Find where the given text appears and provide that cell's center as (x, y) coordinate. 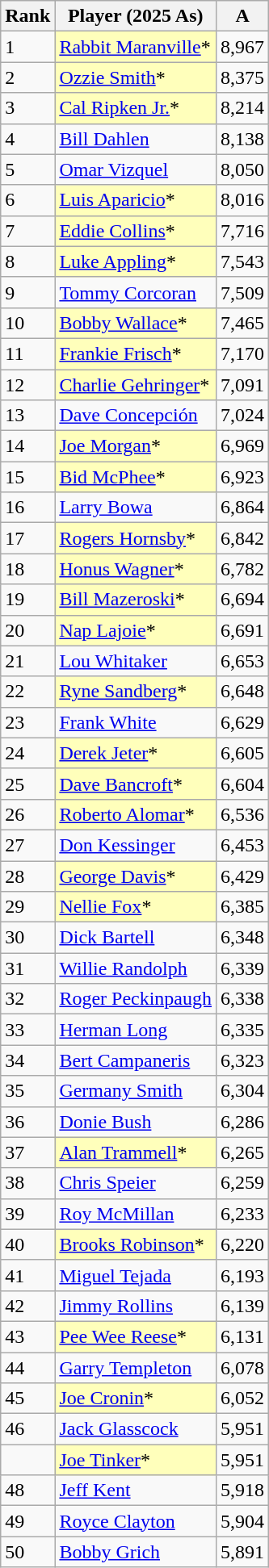
50 (27, 1552)
Herman Long (136, 1030)
8,016 (242, 200)
Jimmy Rollins (136, 1306)
Bert Campaneris (136, 1060)
Eddie Collins* (136, 231)
45 (27, 1399)
7 (27, 231)
31 (27, 968)
6 (27, 200)
39 (27, 1214)
Lou Whitaker (136, 661)
6,864 (242, 508)
6,385 (242, 907)
Dave Concepción (136, 416)
49 (27, 1521)
6,923 (242, 477)
18 (27, 569)
Frankie Frisch* (136, 353)
34 (27, 1060)
Bobby Grich (136, 1552)
5,918 (242, 1491)
46 (27, 1429)
1 (27, 47)
28 (27, 876)
Rank (27, 16)
Chris Speier (136, 1183)
6,653 (242, 661)
8,138 (242, 139)
43 (27, 1336)
8,375 (242, 77)
Ozzie Smith* (136, 77)
20 (27, 630)
11 (27, 353)
Larry Bowa (136, 508)
7,543 (242, 261)
7,509 (242, 292)
37 (27, 1152)
Omar Vizquel (136, 169)
23 (27, 722)
40 (27, 1244)
27 (27, 845)
6,969 (242, 446)
Rogers Hornsby* (136, 538)
6,339 (242, 968)
36 (27, 1122)
6,335 (242, 1030)
6,286 (242, 1122)
Jeff Kent (136, 1491)
Ryne Sandberg* (136, 692)
6,453 (242, 845)
Alan Trammell* (136, 1152)
44 (27, 1368)
Don Kessinger (136, 845)
6,259 (242, 1183)
Dave Bancroft* (136, 784)
6,078 (242, 1368)
Nellie Fox* (136, 907)
6,694 (242, 600)
Willie Randolph (136, 968)
Pee Wee Reese* (136, 1336)
Bid McPhee* (136, 477)
42 (27, 1306)
6,604 (242, 784)
6,629 (242, 722)
Brooks Robinson* (136, 1244)
Bill Dahlen (136, 139)
6,842 (242, 538)
6,304 (242, 1091)
6,233 (242, 1214)
3 (27, 108)
9 (27, 292)
10 (27, 323)
7,024 (242, 416)
13 (27, 416)
32 (27, 999)
5,904 (242, 1521)
Garry Templeton (136, 1368)
Rabbit Maranville* (136, 47)
6,691 (242, 630)
Donie Bush (136, 1122)
George Davis* (136, 876)
Tommy Corcoran (136, 292)
7,170 (242, 353)
38 (27, 1183)
6,131 (242, 1336)
6,605 (242, 753)
26 (27, 814)
8,967 (242, 47)
7,091 (242, 385)
7,716 (242, 231)
24 (27, 753)
Jack Glasscock (136, 1429)
5 (27, 169)
8,214 (242, 108)
14 (27, 446)
6,265 (242, 1152)
Honus Wagner* (136, 569)
Dick Bartell (136, 938)
8 (27, 261)
Cal Ripken Jr.* (136, 108)
Frank White (136, 722)
Miguel Tejada (136, 1275)
A (242, 16)
21 (27, 661)
Joe Morgan* (136, 446)
Charlie Gehringer* (136, 385)
30 (27, 938)
Derek Jeter* (136, 753)
Joe Tinker* (136, 1460)
6,348 (242, 938)
6,648 (242, 692)
Bill Mazeroski* (136, 600)
12 (27, 385)
6,782 (242, 569)
Royce Clayton (136, 1521)
6,052 (242, 1399)
2 (27, 77)
6,323 (242, 1060)
6,139 (242, 1306)
Player (2025 As) (136, 16)
Nap Lajoie* (136, 630)
7,465 (242, 323)
Joe Cronin* (136, 1399)
8,050 (242, 169)
Roger Peckinpaugh (136, 999)
48 (27, 1491)
Luis Aparicio* (136, 200)
33 (27, 1030)
Bobby Wallace* (136, 323)
4 (27, 139)
35 (27, 1091)
29 (27, 907)
19 (27, 600)
6,536 (242, 814)
6,338 (242, 999)
41 (27, 1275)
22 (27, 692)
Roy McMillan (136, 1214)
6,193 (242, 1275)
Luke Appling* (136, 261)
16 (27, 508)
25 (27, 784)
Germany Smith (136, 1091)
17 (27, 538)
15 (27, 477)
Roberto Alomar* (136, 814)
6,429 (242, 876)
5,891 (242, 1552)
6,220 (242, 1244)
